From the cell containing the given text, extract its center point as (x, y) coordinate. 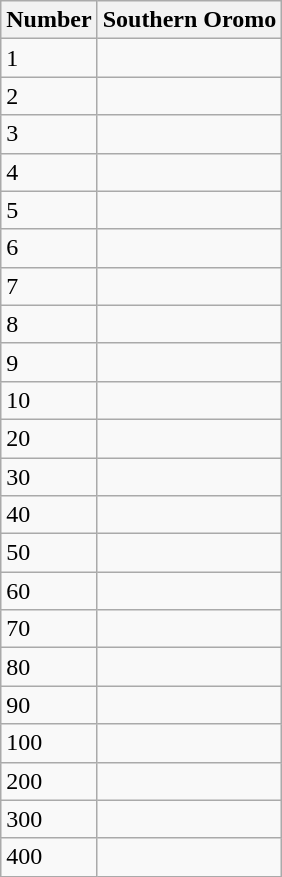
7 (49, 286)
300 (49, 819)
1 (49, 58)
10 (49, 400)
20 (49, 438)
400 (49, 857)
5 (49, 210)
40 (49, 515)
60 (49, 591)
Southern Oromo (190, 20)
80 (49, 667)
6 (49, 248)
4 (49, 172)
200 (49, 781)
70 (49, 629)
2 (49, 96)
50 (49, 553)
30 (49, 477)
100 (49, 743)
Number (49, 20)
8 (49, 324)
90 (49, 705)
9 (49, 362)
3 (49, 134)
